Provide the [x, y] coordinate of the cell's center where the given text is located.  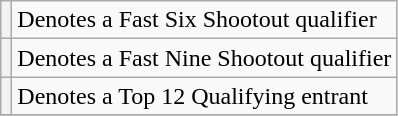
Denotes a Fast Nine Shootout qualifier [204, 58]
Denotes a Top 12 Qualifying entrant [204, 96]
Denotes a Fast Six Shootout qualifier [204, 20]
